Capture the cell that displays the provided text and extract its [X, Y] central coordinate. 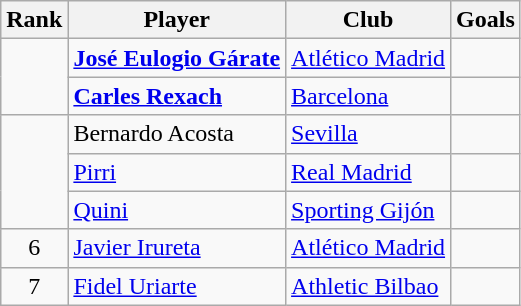
Carles Rexach [177, 96]
Goals [486, 20]
Fidel Uriarte [177, 286]
Barcelona [368, 96]
Bernardo Acosta [177, 134]
7 [34, 286]
Player [177, 20]
6 [34, 248]
José Eulogio Gárate [177, 58]
Real Madrid [368, 172]
Rank [34, 20]
Sevilla [368, 134]
Club [368, 20]
Sporting Gijón [368, 210]
Pirri [177, 172]
Athletic Bilbao [368, 286]
Quini [177, 210]
Javier Irureta [177, 248]
